Scan for the cell matching the given text and deliver its (x, y) coordinate at center. 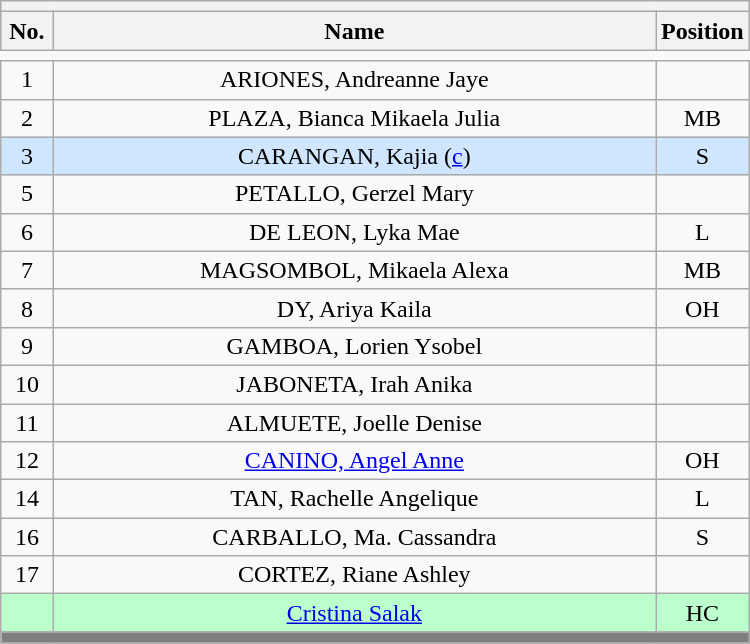
5 (27, 194)
PETALLO, Gerzel Mary (354, 194)
JABONETA, Irah Anika (354, 384)
7 (27, 270)
11 (27, 423)
HC (703, 613)
PLAZA, Bianca Mikaela Julia (354, 118)
CARANGAN, Kajia (c) (354, 156)
10 (27, 384)
14 (27, 499)
Cristina Salak (354, 613)
8 (27, 308)
ALMUETE, Joelle Denise (354, 423)
17 (27, 575)
No. (27, 31)
ARIONES, Andreanne Jaye (354, 80)
16 (27, 537)
6 (27, 232)
CANINO, Angel Anne (354, 461)
CORTEZ, Riane Ashley (354, 575)
Name (354, 31)
CARBALLO, Ma. Cassandra (354, 537)
2 (27, 118)
DE LEON, Lyka Mae (354, 232)
TAN, Rachelle Angelique (354, 499)
3 (27, 156)
1 (27, 80)
Position (703, 31)
DY, Ariya Kaila (354, 308)
MAGSOMBOL, Mikaela Alexa (354, 270)
GAMBOA, Lorien Ysobel (354, 346)
12 (27, 461)
9 (27, 346)
